For the text-containing cell, return its midpoint in (X, Y) coordinate format. 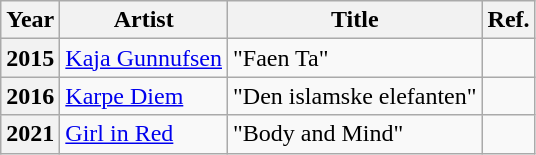
"Den islamske elefanten" (356, 96)
Title (356, 20)
"Faen Ta" (356, 58)
Year (30, 20)
Artist (144, 20)
2016 (30, 96)
Kaja Gunnufsen (144, 58)
Girl in Red (144, 134)
2021 (30, 134)
Ref. (508, 20)
2015 (30, 58)
Karpe Diem (144, 96)
"Body and Mind" (356, 134)
